Capture the cell that displays the provided text and extract its (x, y) central coordinate. 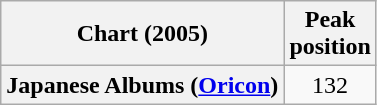
Chart (2005) (142, 34)
Japanese Albums (Oricon) (142, 85)
Peak position (330, 34)
132 (330, 85)
